Provide the (X, Y) coordinate of the cell's center where the given text is located.  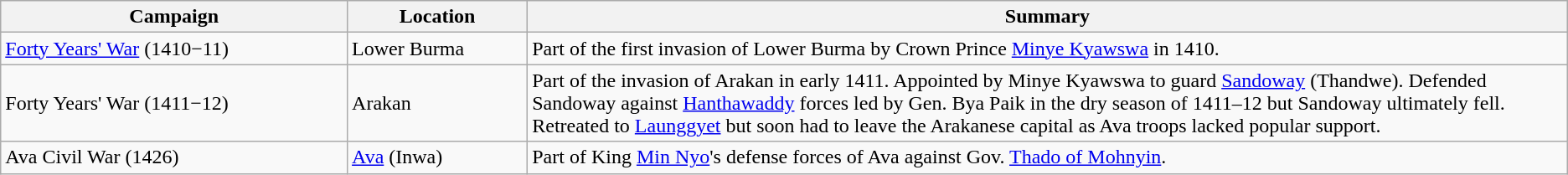
Lower Burma (437, 49)
Part of King Min Nyo's defense forces of Ava against Gov. Thado of Mohnyin. (1048, 157)
Part of the first invasion of Lower Burma by Crown Prince Minye Kyawswa in 1410. (1048, 49)
Summary (1048, 17)
Ava (Inwa) (437, 157)
Campaign (174, 17)
Arakan (437, 103)
Ava Civil War (1426) (174, 157)
Forty Years' War (1411−12) (174, 103)
Location (437, 17)
Forty Years' War (1410−11) (174, 49)
